Scan for the cell matching the given text and deliver its [X, Y] coordinate at center. 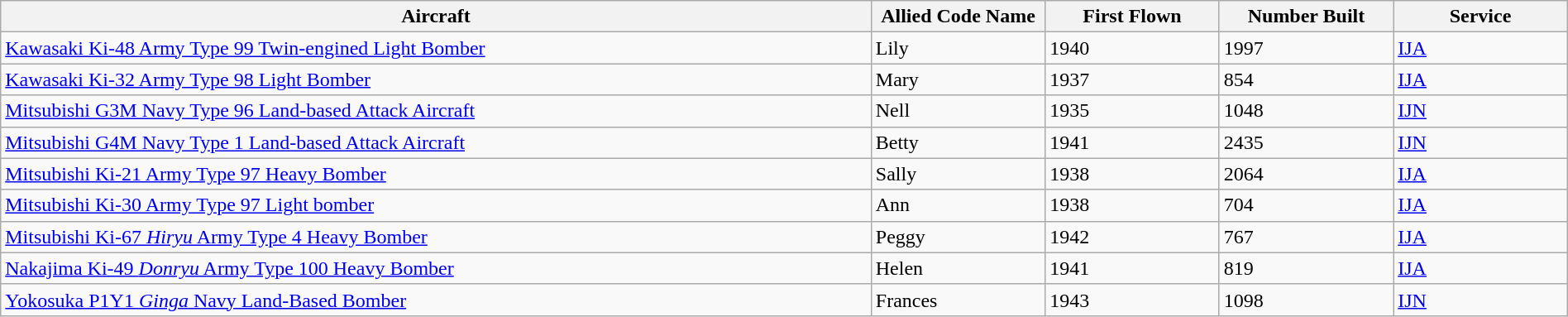
1997 [1306, 48]
Mitsubishi Ki-21 Army Type 97 Heavy Bomber [437, 174]
Service [1480, 17]
Kawasaki Ki-32 Army Type 98 Light Bomber [437, 79]
704 [1306, 205]
767 [1306, 237]
Lily [958, 48]
1098 [1306, 300]
Mary [958, 79]
854 [1306, 79]
2435 [1306, 142]
Mitsubishi G4M Navy Type 1 Land-based Attack Aircraft [437, 142]
First Flown [1132, 17]
1940 [1132, 48]
1942 [1132, 237]
819 [1306, 268]
Number Built [1306, 17]
Aircraft [437, 17]
Helen [958, 268]
Ann [958, 205]
1937 [1132, 79]
Mitsubishi Ki-67 Hiryu Army Type 4 Heavy Bomber [437, 237]
Frances [958, 300]
2064 [1306, 174]
Nell [958, 111]
Allied Code Name [958, 17]
1943 [1132, 300]
Mitsubishi Ki-30 Army Type 97 Light bomber [437, 205]
1048 [1306, 111]
Sally [958, 174]
Yokosuka P1Y1 Ginga Navy Land-Based Bomber [437, 300]
1935 [1132, 111]
Nakajima Ki-49 Donryu Army Type 100 Heavy Bomber [437, 268]
Peggy [958, 237]
Mitsubishi G3M Navy Type 96 Land-based Attack Aircraft [437, 111]
Kawasaki Ki-48 Army Type 99 Twin-engined Light Bomber [437, 48]
Betty [958, 142]
